Output the [X, Y] coordinate of the center of the cell containing the given text.  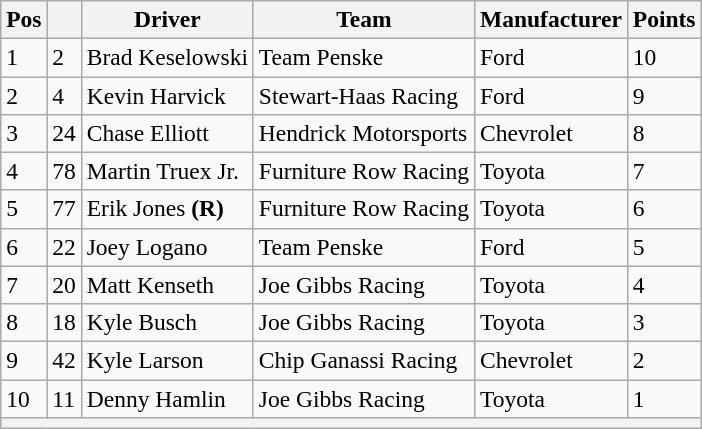
Stewart-Haas Racing [364, 95]
Hendrick Motorsports [364, 133]
Pos [24, 19]
22 [64, 247]
Kyle Busch [167, 322]
Driver [167, 19]
Denny Hamlin [167, 398]
Brad Keselowski [167, 57]
77 [64, 209]
Matt Kenseth [167, 285]
Erik Jones (R) [167, 209]
Manufacturer [552, 19]
Kyle Larson [167, 360]
Martin Truex Jr. [167, 171]
Joey Logano [167, 247]
Chase Elliott [167, 133]
Kevin Harvick [167, 95]
Team [364, 19]
Chip Ganassi Racing [364, 360]
24 [64, 133]
42 [64, 360]
78 [64, 171]
Points [664, 19]
18 [64, 322]
11 [64, 398]
20 [64, 285]
